Provide the (x, y) coordinate of the cell's center where the given text is located.  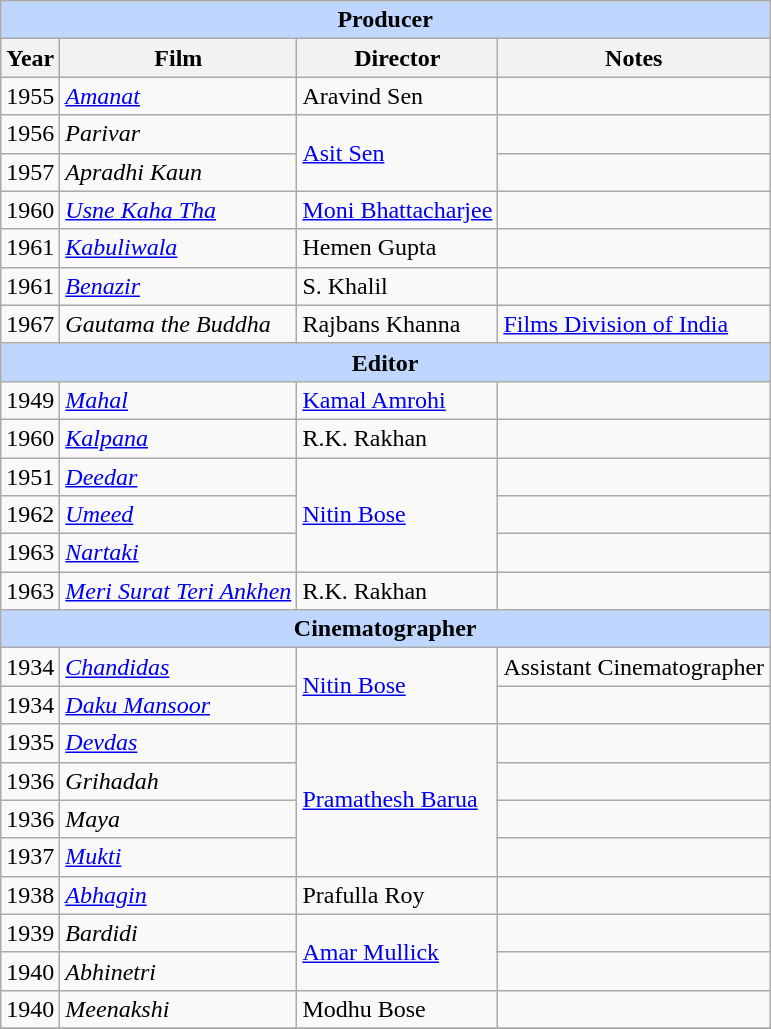
Apradhi Kaun (178, 172)
Mukti (178, 857)
Asit Sen (398, 153)
Aravind Sen (398, 96)
Kabuliwala (178, 248)
1939 (30, 933)
1949 (30, 400)
Cinematographer (386, 629)
Meri Surat Teri Ankhen (178, 591)
Umeed (178, 515)
Abhinetri (178, 971)
Moni Bhattacharjee (398, 210)
Parivar (178, 134)
S. Khalil (398, 286)
1935 (30, 743)
Bardidi (178, 933)
Director (398, 58)
Editor (386, 362)
Pramathesh Barua (398, 800)
Deedar (178, 477)
Amanat (178, 96)
Daku Mansoor (178, 705)
Maya (178, 819)
Chandidas (178, 667)
Notes (634, 58)
Film (178, 58)
Grihadah (178, 781)
1967 (30, 324)
Kalpana (178, 438)
1955 (30, 96)
Amar Mullick (398, 952)
Gautama the Buddha (178, 324)
Usne Kaha Tha (178, 210)
Year (30, 58)
Rajbans Khanna (398, 324)
1962 (30, 515)
1938 (30, 895)
Nartaki (178, 553)
Prafulla Roy (398, 895)
1951 (30, 477)
Abhagin (178, 895)
1956 (30, 134)
Mahal (178, 400)
Films Division of India (634, 324)
1957 (30, 172)
Hemen Gupta (398, 248)
Kamal Amrohi (398, 400)
Assistant Cinematographer (634, 667)
Benazir (178, 286)
Devdas (178, 743)
Modhu Bose (398, 1009)
1937 (30, 857)
Producer (386, 20)
Meenakshi (178, 1009)
